Determine the (X, Y) coordinate at the center of the cell enclosing the given text.  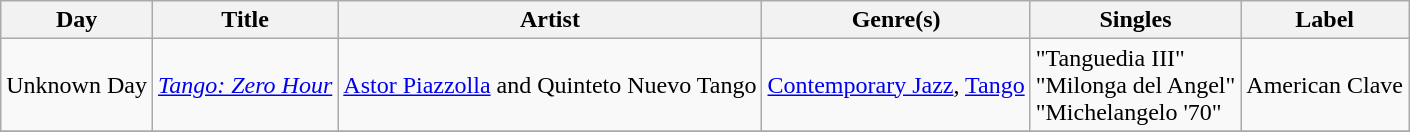
Genre(s) (896, 20)
Title (244, 20)
"Tanguedia III""Milonga del Angel""Michelangelo '70" (1136, 85)
Astor Piazzolla and Quinteto Nuevo Tango (550, 85)
Unknown Day (77, 85)
Day (77, 20)
American Clave (1325, 85)
Artist (550, 20)
Singles (1136, 20)
Contemporary Jazz, Tango (896, 85)
Tango: Zero Hour (244, 85)
Label (1325, 20)
